Capture the cell that displays the provided text and extract its (x, y) central coordinate. 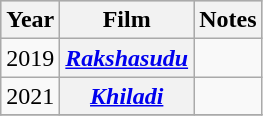
Khiladi (127, 96)
Film (127, 20)
Rakshasudu (127, 58)
Year (30, 20)
2021 (30, 96)
2019 (30, 58)
Notes (228, 20)
